Scan for the cell matching the given text and deliver its [X, Y] coordinate at center. 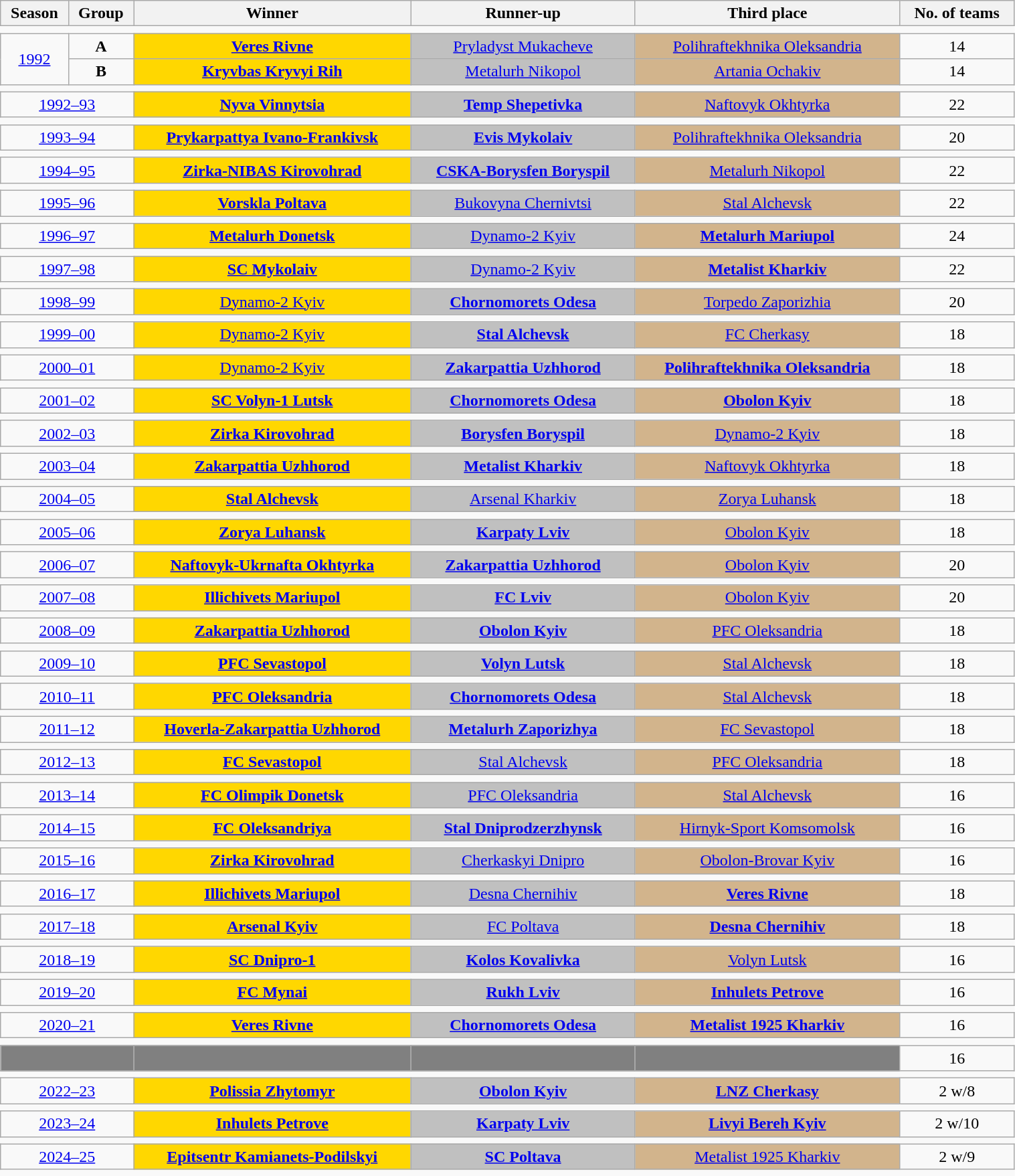
SC Mykolaiv [272, 269]
Arsenal Kyiv [272, 926]
Pryladyst Mukacheve [523, 46]
Zirka-NIBAS Kirovohrad [272, 170]
SC Poltava [523, 1157]
2019–20 [67, 992]
Season [35, 13]
2012–13 [67, 762]
Bukovyna Chernivtsi [523, 203]
2 w/10 [957, 1124]
Epitsentr Kamianets-Podilskyi [272, 1157]
1993–94 [67, 137]
Group [101, 13]
Prykarpattya Ivano-Frankivsk [272, 137]
2020–21 [67, 1025]
CSKA-Borysfen Boryspil [523, 170]
2002–03 [67, 433]
2000–01 [67, 367]
B [101, 72]
Cherkaskyi Dnipro [523, 861]
Stal Dniprodzerzhynsk [523, 828]
2005–06 [67, 532]
Kolos Kovalivka [523, 959]
2003–04 [67, 466]
Livyi Bereh Kyiv [767, 1124]
FC Lviv [523, 598]
2004–05 [67, 499]
2008–09 [67, 631]
Arsenal Kharkiv [523, 499]
2023–24 [67, 1124]
2014–15 [67, 828]
FC Olimpik Donetsk [272, 795]
Third place [767, 13]
2 w/8 [957, 1091]
2001–02 [67, 400]
Obolon-Brovar Kyiv [767, 861]
A [101, 46]
Artania Ochakiv [767, 72]
2015–16 [67, 861]
2009–10 [67, 663]
1998–99 [67, 302]
PFC Sevastopol [272, 663]
2016–17 [67, 894]
2010–11 [67, 696]
2018–19 [67, 959]
SC Volyn-1 Lutsk [272, 400]
1994–95 [67, 170]
Kryvbas Kryvyi Rih [272, 72]
Vorskla Poltava [272, 203]
1999–00 [67, 335]
Torpedo Zaporizhia [767, 302]
1996–97 [67, 236]
2017–18 [67, 926]
2 w/9 [957, 1157]
FC Cherkasy [767, 335]
LNZ Cherkasy [767, 1091]
Polissia Zhytomyr [272, 1091]
Naftovyk-Ukrnafta Okhtyrka [272, 565]
1992 [35, 59]
2024–25 [67, 1157]
Borysfen Boryspil [523, 433]
Metalurh Mariupol [767, 236]
Evis Mykolaiv [523, 137]
FC Oleksandriya [272, 828]
2013–14 [67, 795]
1992–93 [67, 104]
Metalurh Donetsk [272, 236]
2022–23 [67, 1091]
Temp Shepetivka [523, 104]
2007–08 [67, 598]
Metalurh Zaporizhya [523, 729]
1997–98 [67, 269]
Nyva Vinnytsia [272, 104]
Rukh Lviv [523, 992]
Hirnyk-Sport Komsomolsk [767, 828]
24 [957, 236]
SC Dnipro-1 [272, 959]
Hoverla-Zakarpattia Uzhhorod [272, 729]
Winner [272, 13]
2011–12 [67, 729]
1995–96 [67, 203]
No. of teams [957, 13]
FC Poltava [523, 926]
Runner-up [523, 13]
2006–07 [67, 565]
FC Mynai [272, 992]
